Return the [X, Y] coordinate for the center point of the cell that contains the specified text.  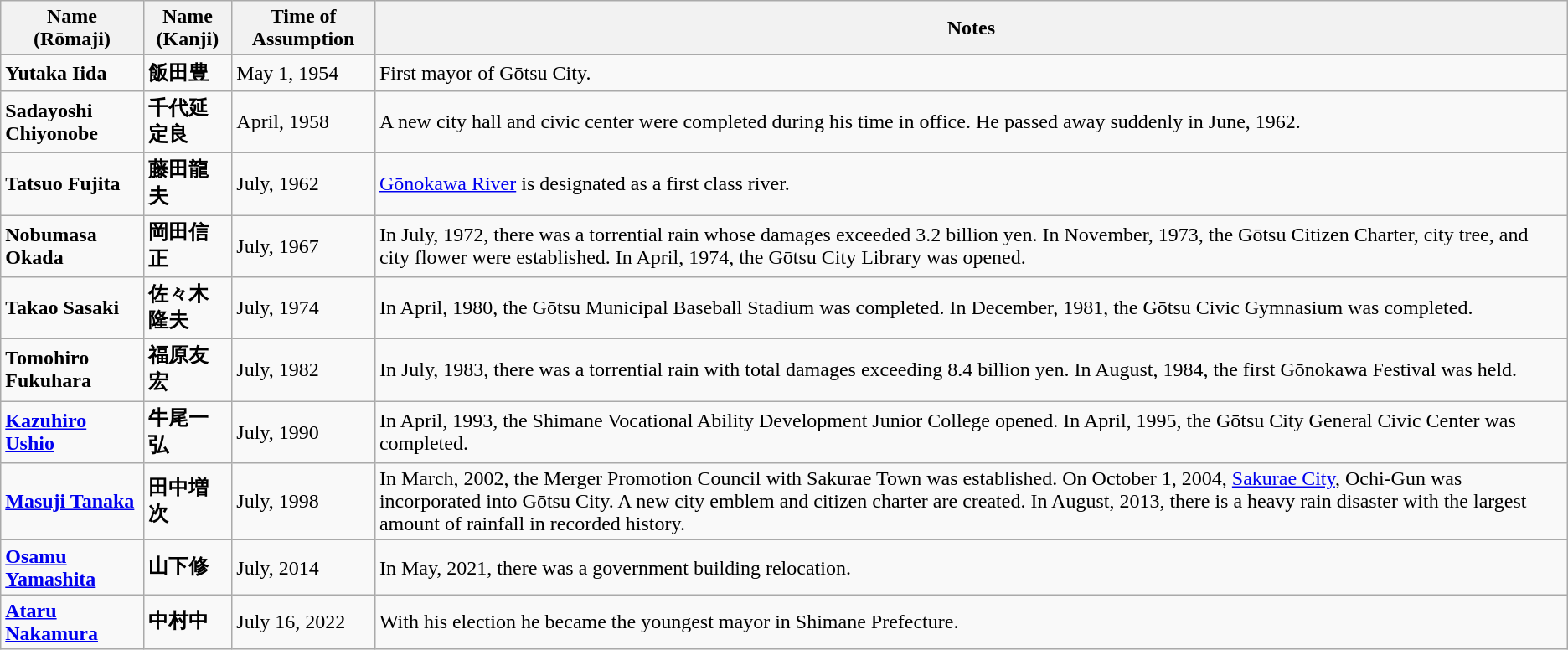
July, 1974 [303, 308]
岡田信正 [188, 245]
July 16, 2022 [303, 622]
Name(Kanji) [188, 28]
Takao Sasaki [72, 308]
July, 1982 [303, 370]
Ataru Nakamura [72, 622]
In May, 2021, there was a government building relocation. [971, 568]
May 1, 1954 [303, 74]
Name(Rōmaji) [72, 28]
山下修 [188, 568]
Kazuhiro Ushio [72, 432]
Tomohiro Fukuhara [72, 370]
牛尾一弘 [188, 432]
With his election he became the youngest mayor in Shimane Prefecture. [971, 622]
In July, 1983, there was a torrential rain with total damages exceeding 8.4 billion yen. In August, 1984, the first Gōnokawa Festival was held. [971, 370]
Gōnokawa River is designated as a first class river. [971, 183]
Time of Assumption [303, 28]
July, 2014 [303, 568]
福原友宏 [188, 370]
Nobumasa Okada [72, 245]
Masuji Tanaka [72, 502]
July, 1967 [303, 245]
Yutaka Iida [72, 74]
佐々木隆夫 [188, 308]
In April, 1993, the Shimane Vocational Ability Development Junior College opened. In April, 1995, the Gōtsu City General Civic Center was completed. [971, 432]
Tatsuo Fujita [72, 183]
July, 1998 [303, 502]
田中増次 [188, 502]
中村中 [188, 622]
Sadayoshi Chiyonobe [72, 121]
A new city hall and civic center were completed during his time in office. He passed away suddenly in June, 1962. [971, 121]
千代延定良 [188, 121]
In April, 1980, the Gōtsu Municipal Baseball Stadium was completed. In December, 1981, the Gōtsu Civic Gymnasium was completed. [971, 308]
藤田龍夫 [188, 183]
Notes [971, 28]
飯田豊 [188, 74]
First mayor of Gōtsu City. [971, 74]
April, 1958 [303, 121]
July, 1990 [303, 432]
July, 1962 [303, 183]
Osamu Yamashita [72, 568]
